Search for the cell housing the specified text and yield its [x, y] center coordinate. 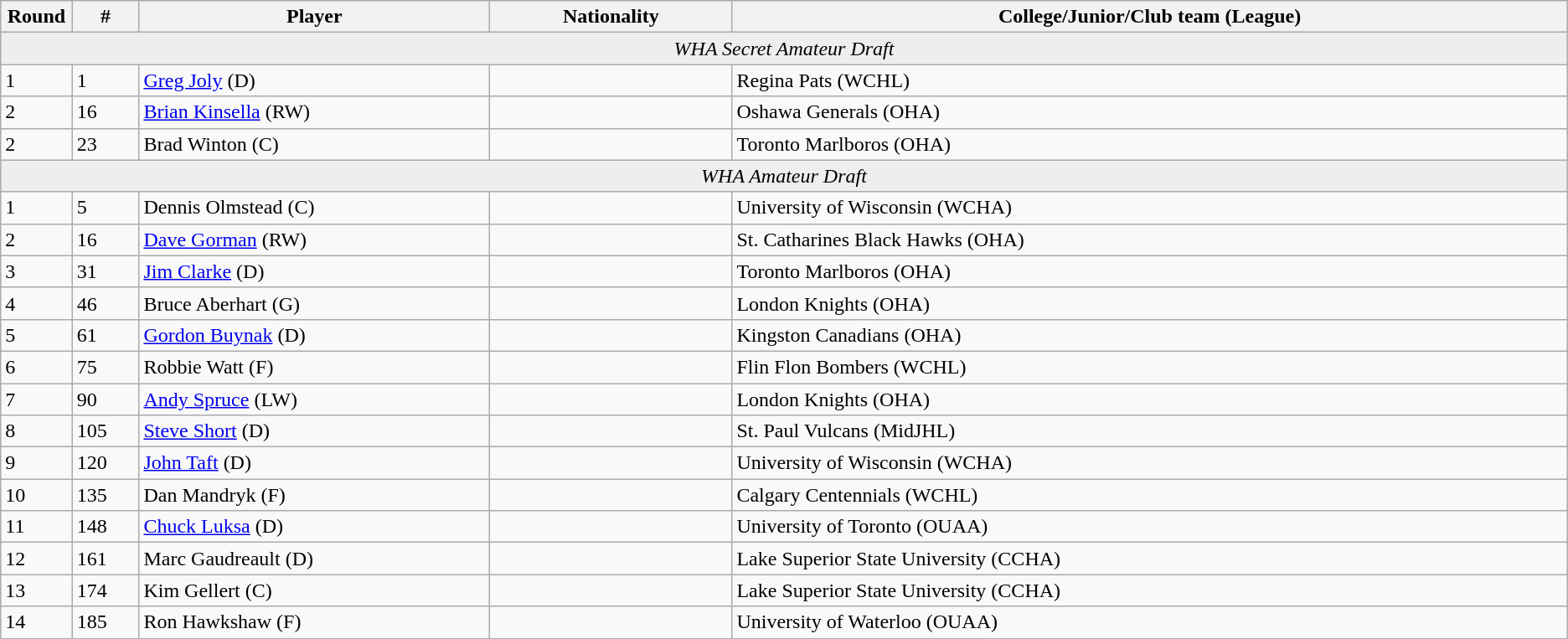
WHA Secret Amateur Draft [784, 49]
Andy Spruce (LW) [315, 399]
Jim Clarke (D) [315, 271]
St. Catharines Black Hawks (OHA) [1149, 240]
Kingston Canadians (OHA) [1149, 335]
Flin Flon Bombers (WCHL) [1149, 367]
Brian Kinsella (RW) [315, 112]
WHA Amateur Draft [784, 176]
Player [315, 17]
Bruce Aberhart (G) [315, 303]
12 [37, 559]
105 [106, 431]
Marc Gaudreault (D) [315, 559]
9 [37, 463]
Greg Joly (D) [315, 80]
8 [37, 431]
Round [37, 17]
Gordon Buynak (D) [315, 335]
10 [37, 495]
4 [37, 303]
31 [106, 271]
Oshawa Generals (OHA) [1149, 112]
Nationality [611, 17]
Steve Short (D) [315, 431]
11 [37, 527]
13 [37, 590]
St. Paul Vulcans (MidJHL) [1149, 431]
Calgary Centennials (WCHL) [1149, 495]
Dave Gorman (RW) [315, 240]
23 [106, 144]
61 [106, 335]
75 [106, 367]
148 [106, 527]
University of Toronto (OUAA) [1149, 527]
# [106, 17]
Ron Hawkshaw (F) [315, 622]
Dennis Olmstead (C) [315, 208]
174 [106, 590]
161 [106, 559]
Kim Gellert (C) [315, 590]
Chuck Luksa (D) [315, 527]
90 [106, 399]
Dan Mandryk (F) [315, 495]
University of Waterloo (OUAA) [1149, 622]
John Taft (D) [315, 463]
135 [106, 495]
185 [106, 622]
Regina Pats (WCHL) [1149, 80]
Robbie Watt (F) [315, 367]
6 [37, 367]
3 [37, 271]
120 [106, 463]
College/Junior/Club team (League) [1149, 17]
14 [37, 622]
Brad Winton (C) [315, 144]
46 [106, 303]
7 [37, 399]
